Search for the cell housing the specified text and yield its [X, Y] center coordinate. 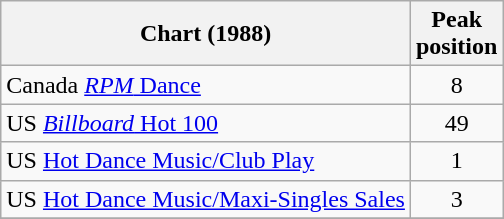
US Hot Dance Music/Club Play [206, 161]
8 [456, 85]
Canada RPM Dance [206, 85]
US Billboard Hot 100 [206, 123]
1 [456, 161]
Peakposition [456, 34]
Chart (1988) [206, 34]
3 [456, 199]
US Hot Dance Music/Maxi-Singles Sales [206, 199]
49 [456, 123]
